Find where the given text appears and provide that cell's center as (x, y) coordinate. 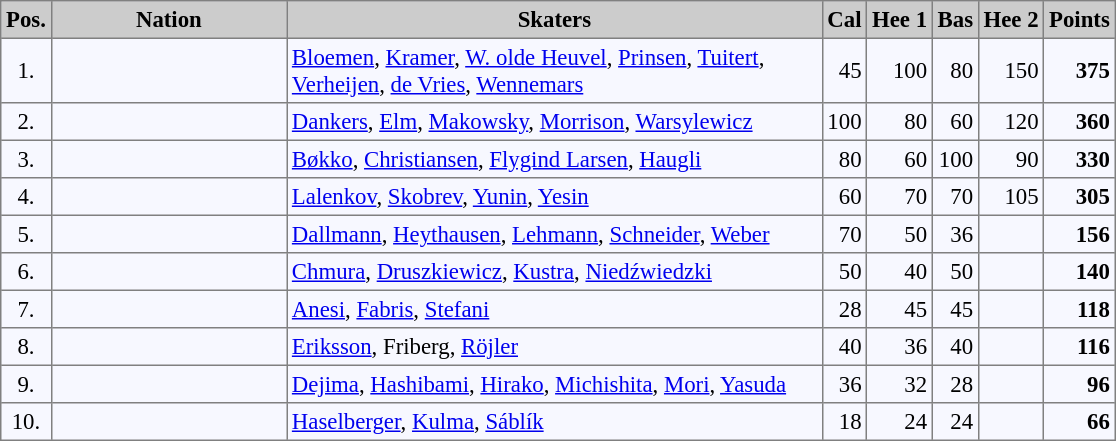
Bøkko, Christiansen, Flygind Larsen, Haugli (555, 159)
Hee 1 (900, 20)
156 (1080, 234)
Dallmann, Heythausen, Lehmann, Schneider, Weber (555, 234)
330 (1080, 159)
Cal (844, 20)
Nation (169, 20)
96 (1080, 384)
90 (1011, 159)
5. (26, 234)
118 (1080, 309)
Bas (955, 20)
Anesi, Fabris, Stefani (555, 309)
8. (26, 347)
Haselberger, Kulma, Sáblík (555, 422)
32 (900, 384)
3. (26, 159)
Dankers, Elm, Makowsky, Morrison, Warsylewicz (555, 122)
9. (26, 384)
Bloemen, Kramer, W. olde Heuvel, Prinsen, Tuitert, Verheijen, de Vries, Wennemars (555, 70)
4. (26, 197)
Lalenkov, Skobrev, Yunin, Yesin (555, 197)
66 (1080, 422)
7. (26, 309)
Hee 2 (1011, 20)
150 (1011, 70)
140 (1080, 272)
2. (26, 122)
18 (844, 422)
Points (1080, 20)
105 (1011, 197)
Eriksson, Friberg, Röjler (555, 347)
116 (1080, 347)
Dejima, Hashibami, Hirako, Michishita, Mori, Yasuda (555, 384)
305 (1080, 197)
Pos. (26, 20)
10. (26, 422)
Skaters (555, 20)
6. (26, 272)
375 (1080, 70)
120 (1011, 122)
Chmura, Druszkiewicz, Kustra, Niedźwiedzki (555, 272)
360 (1080, 122)
1. (26, 70)
